For the text-containing cell, return its midpoint in (X, Y) coordinate format. 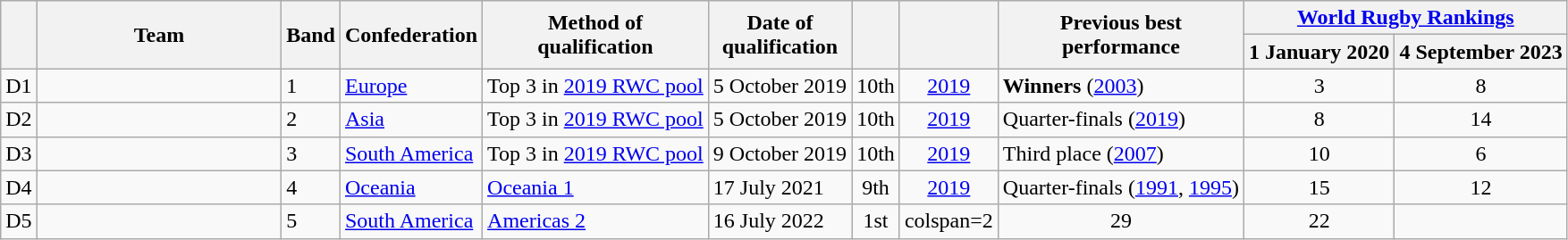
4 (311, 187)
10 (1319, 153)
Team (159, 35)
2 (311, 120)
Oceania 1 (595, 187)
D1 (19, 86)
World Rugby Rankings (1405, 18)
17 July 2021 (780, 187)
Europe (411, 86)
1st (876, 221)
Third place (2007) (1121, 153)
16 July 2022 (780, 221)
Date ofqualification (780, 35)
6 (1480, 153)
Winners (2003) (1121, 86)
D5 (19, 221)
Oceania (411, 187)
colspan=2 (948, 221)
Confederation (411, 35)
Method ofqualification (595, 35)
15 (1319, 187)
Previous bestperformance (1121, 35)
D3 (19, 153)
Americas 2 (595, 221)
1 (311, 86)
22 (1319, 221)
4 September 2023 (1480, 52)
12 (1480, 187)
14 (1480, 120)
Asia (411, 120)
D4 (19, 187)
29 (1121, 221)
5 (311, 221)
Quarter-finals (1991, 1995) (1121, 187)
1 January 2020 (1319, 52)
9 October 2019 (780, 153)
Quarter-finals (2019) (1121, 120)
Band (311, 35)
9th (876, 187)
D2 (19, 120)
